Capture the cell that displays the provided text and extract its (x, y) central coordinate. 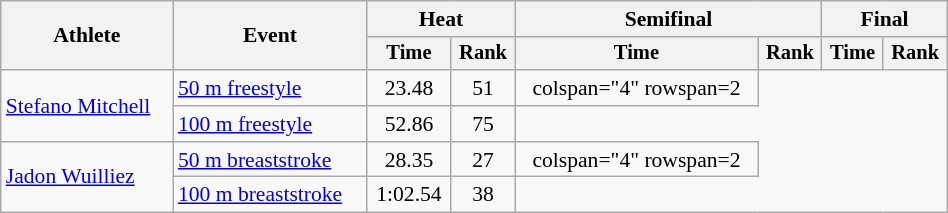
50 m breaststroke (270, 160)
38 (483, 195)
27 (483, 160)
50 m freestyle (270, 88)
Semifinal (668, 19)
52.86 (409, 124)
28.35 (409, 160)
Athlete (87, 36)
Event (270, 36)
75 (483, 124)
Final (884, 19)
100 m freestyle (270, 124)
Stefano Mitchell (87, 106)
Heat (441, 19)
1:02.54 (409, 195)
23.48 (409, 88)
Jadon Wuilliez (87, 178)
51 (483, 88)
100 m breaststroke (270, 195)
